Locate the cell with the specified text and output its [X, Y] center coordinate. 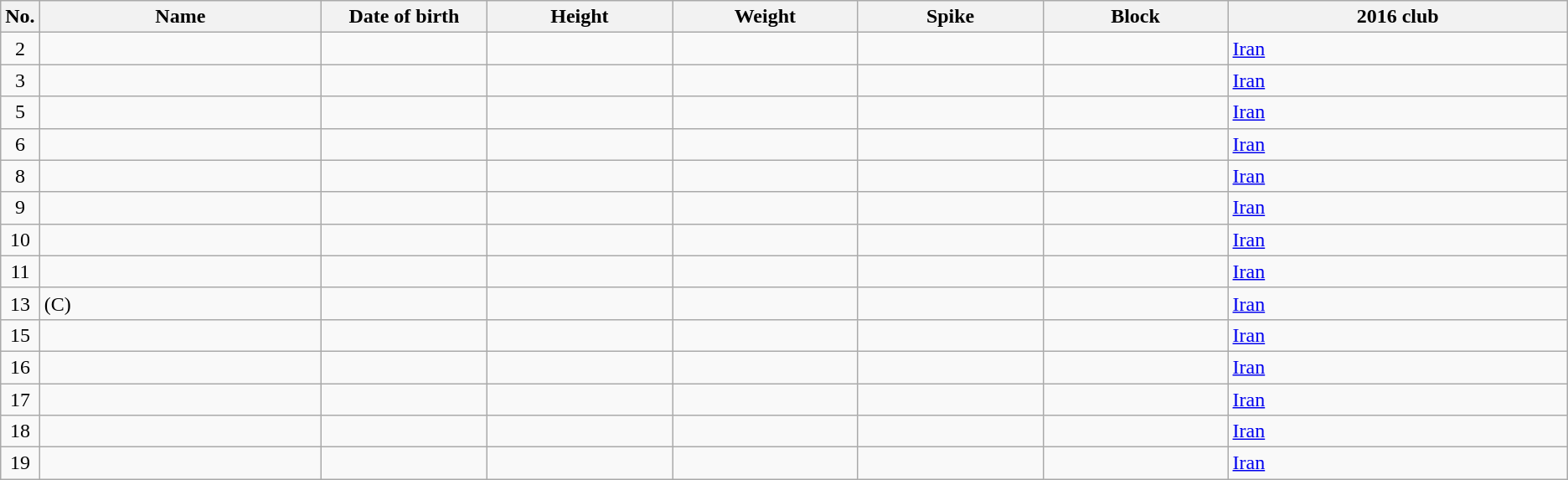
8 [20, 176]
Weight [766, 17]
6 [20, 144]
Block [1136, 17]
10 [20, 240]
Height [580, 17]
5 [20, 112]
Date of birth [405, 17]
18 [20, 431]
(C) [180, 303]
13 [20, 303]
9 [20, 208]
11 [20, 271]
Spike [950, 17]
Name [180, 17]
17 [20, 400]
19 [20, 463]
2 [20, 49]
2016 club [1397, 17]
3 [20, 80]
No. [20, 17]
15 [20, 335]
16 [20, 367]
